Provide the [x, y] coordinate of the cell's center where the given text is located.  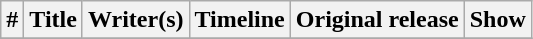
Original release [377, 20]
Writer(s) [136, 20]
# [12, 20]
Timeline [240, 20]
Title [54, 20]
Show [498, 20]
